Capture the cell that displays the provided text and extract its [X, Y] central coordinate. 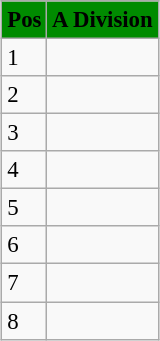
A Division [102, 20]
5 [24, 208]
Pos [24, 20]
7 [24, 283]
3 [24, 133]
4 [24, 170]
1 [24, 57]
8 [24, 321]
6 [24, 245]
2 [24, 95]
